Determine the (X, Y) coordinate at the center of the cell enclosing the given text.  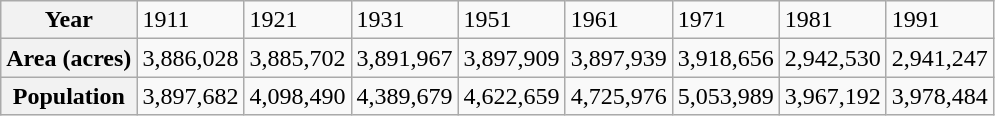
3,978,484 (940, 96)
1961 (618, 20)
3,885,702 (298, 58)
4,622,659 (512, 96)
Population (69, 96)
3,891,967 (404, 58)
5,053,989 (726, 96)
2,942,530 (832, 58)
2,941,247 (940, 58)
1911 (190, 20)
3,886,028 (190, 58)
4,389,679 (404, 96)
3,897,909 (512, 58)
3,897,682 (190, 96)
1971 (726, 20)
3,967,192 (832, 96)
1921 (298, 20)
Area (acres) (69, 58)
1981 (832, 20)
4,725,976 (618, 96)
1991 (940, 20)
1951 (512, 20)
3,897,939 (618, 58)
4,098,490 (298, 96)
3,918,656 (726, 58)
1931 (404, 20)
Year (69, 20)
